Extract the [X, Y] coordinate from the center of the cell holding the provided text.  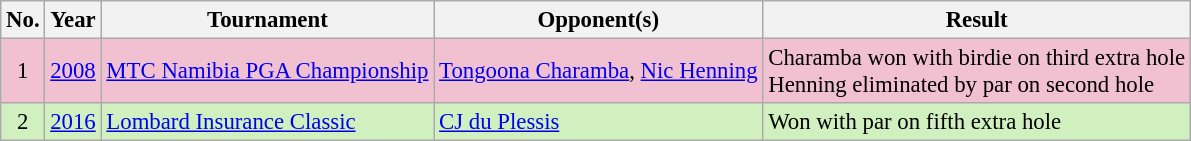
Charamba won with birdie on third extra holeHenning eliminated by par on second hole [977, 72]
Result [977, 20]
Opponent(s) [598, 20]
MTC Namibia PGA Championship [268, 72]
CJ du Plessis [598, 122]
Lombard Insurance Classic [268, 122]
2 [23, 122]
2016 [73, 122]
2008 [73, 72]
Tournament [268, 20]
Tongoona Charamba, Nic Henning [598, 72]
No. [23, 20]
Year [73, 20]
Won with par on fifth extra hole [977, 122]
1 [23, 72]
